Identify which cell holds the provided text, then report its [x, y] central coordinate. 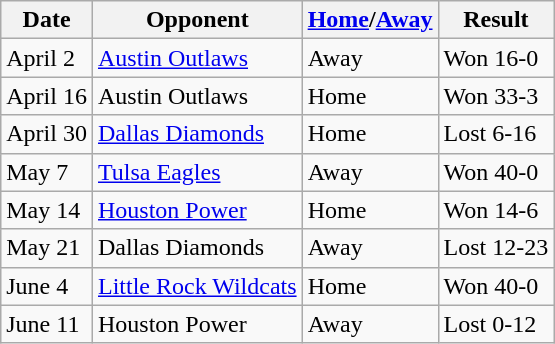
Won 33-3 [496, 96]
Lost 6-16 [496, 134]
Little Rock Wildcats [197, 286]
Lost 12-23 [496, 248]
Won 14-6 [496, 210]
Opponent [197, 20]
May 21 [47, 248]
Home/Away [370, 20]
April 16 [47, 96]
Tulsa Eagles [197, 172]
May 7 [47, 172]
April 30 [47, 134]
April 2 [47, 58]
Won 16-0 [496, 58]
May 14 [47, 210]
Lost 0-12 [496, 324]
June 4 [47, 286]
Date [47, 20]
Result [496, 20]
June 11 [47, 324]
